Detect which cell encompasses the target text, then output its [X, Y] center coordinate. 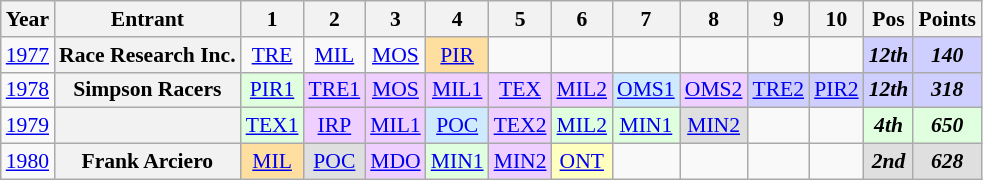
1977 [28, 55]
TRE [272, 55]
8 [714, 19]
OMS1 [646, 90]
TEX2 [520, 126]
318 [947, 90]
140 [947, 55]
9 [778, 19]
TEX [520, 90]
650 [947, 126]
TRE2 [778, 90]
Entrant [148, 19]
Year [28, 19]
5 [520, 19]
Frank Arciero [148, 162]
PIR2 [836, 90]
MDO [396, 162]
4th [889, 126]
1978 [28, 90]
PIR [458, 55]
1979 [28, 126]
1980 [28, 162]
4 [458, 19]
Simpson Racers [148, 90]
Pos [889, 19]
OMS2 [714, 90]
1 [272, 19]
2nd [889, 162]
TRE1 [335, 90]
TEX1 [272, 126]
3 [396, 19]
10 [836, 19]
Race Research Inc. [148, 55]
Points [947, 19]
PIR1 [272, 90]
7 [646, 19]
IRP [335, 126]
628 [947, 162]
2 [335, 19]
6 [582, 19]
ONT [582, 162]
